Scan for the cell matching the given text and deliver its (x, y) coordinate at center. 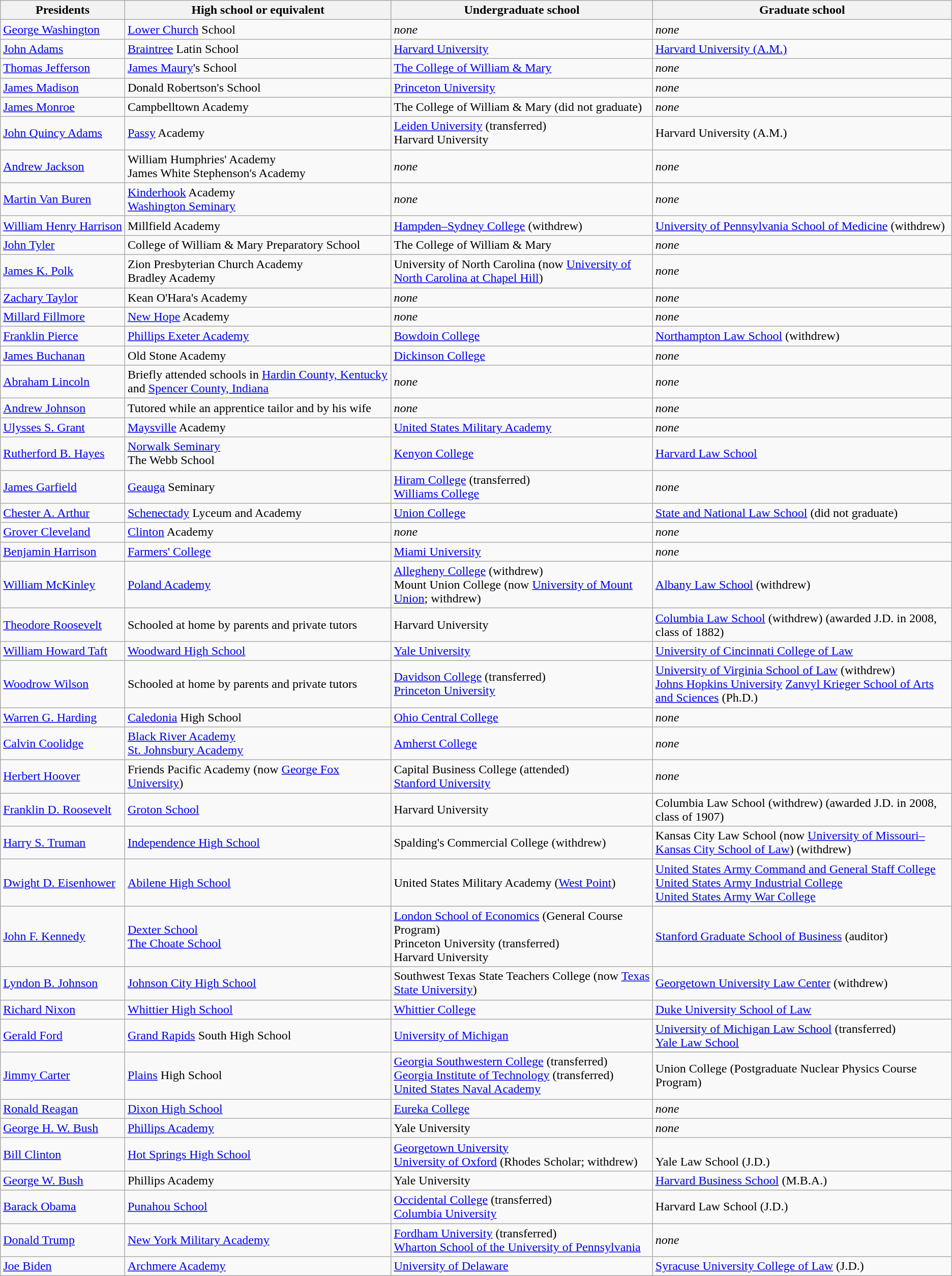
Amherst College (522, 744)
State and National Law School (did not graduate) (802, 513)
Andrew Johnson (63, 408)
Grover Cleveland (63, 532)
Geauga Seminary (257, 486)
Zachary Taylor (63, 298)
Presidents (63, 10)
Martin Van Buren (63, 199)
Tutored while an apprentice tailor and by his wife (257, 408)
Campbelltown Academy (257, 107)
Franklin D. Roosevelt (63, 810)
University of Virginia School of Law (withdrew)Johns Hopkins University Zanvyl Krieger School of Arts and Sciences (Ph.D.) (802, 684)
George W. Bush (63, 1180)
Harvard Business School (M.B.A.) (802, 1180)
High school or equivalent (257, 10)
Capital Business College (attended)Stanford University (522, 776)
Ohio Central College (522, 717)
Bowdoin College (522, 336)
Harry S. Truman (63, 843)
Millard Fillmore (63, 317)
Maysville Academy (257, 427)
James Buchanan (63, 356)
London School of Economics (General Course Program)Princeton University (transferred)Harvard University (522, 936)
The College of William & Mary (did not graduate) (522, 107)
Donald Robertson's School (257, 88)
Hot Springs High School (257, 1154)
College of William & Mary Preparatory School (257, 245)
Woodward High School (257, 651)
Undergraduate school (522, 10)
Lower Church School (257, 30)
John F. Kennedy (63, 936)
Benjamin Harrison (63, 552)
Zion Presbyterian Church AcademyBradley Academy (257, 271)
University of North Carolina (now University of North Carolina at Chapel Hill) (522, 271)
George Washington (63, 30)
Princeton University (522, 88)
Old Stone Academy (257, 356)
Spalding's Commercial College (withdrew) (522, 843)
James Garfield (63, 486)
Northampton Law School (withdrew) (802, 336)
Caledonia High School (257, 717)
Norwalk SeminaryThe Webb School (257, 454)
Southwest Texas State Teachers College (now Texas State University) (522, 983)
Barack Obama (63, 1207)
Archmere Academy (257, 1266)
Kenyon College (522, 454)
Calvin Coolidge (63, 744)
Braintree Latin School (257, 49)
New Hope Academy (257, 317)
Andrew Jackson (63, 166)
William Howard Taft (63, 651)
United States Army Command and General Staff CollegeUnited States Army Industrial CollegeUnited States Army War College (802, 883)
Syracuse University College of Law (J.D.) (802, 1266)
Jimmy Carter (63, 1076)
Punahou School (257, 1207)
New York Military Academy (257, 1239)
Rutherford B. Hayes (63, 454)
Bill Clinton (63, 1154)
Lyndon B. Johnson (63, 983)
Farmers' College (257, 552)
Eureka College (522, 1109)
University of Michigan (522, 1036)
Woodrow Wilson (63, 684)
Franklin Pierce (63, 336)
Briefly attended schools in Hardin County, Kentucky and Spencer County, Indiana (257, 382)
Thomas Jefferson (63, 68)
Kinderhook AcademyWashington Seminary (257, 199)
Albany Law School (withdrew) (802, 585)
Columbia Law School (withdrew) (awarded J.D. in 2008, class of 1907) (802, 810)
Stanford Graduate School of Business (auditor) (802, 936)
Union College (522, 513)
Fordham University (transferred)Wharton School of the University of Pennsylvania (522, 1239)
Donald Trump (63, 1239)
Dwight D. Eisenhower (63, 883)
Union College (Postgraduate Nuclear Physics Course Program) (802, 1076)
Groton School (257, 810)
William McKinley (63, 585)
Kansas City Law School (now University of Missouri–Kansas City School of Law) (withdrew) (802, 843)
Whittier High School (257, 1009)
Richard Nixon (63, 1009)
William Henry Harrison (63, 225)
University of Cincinnati College of Law (802, 651)
Warren G. Harding (63, 717)
Phillips Exeter Academy (257, 336)
Black River AcademySt. Johnsbury Academy (257, 744)
Independence High School (257, 843)
Hiram College (transferred)Williams College (522, 486)
Millfield Academy (257, 225)
John Quincy Adams (63, 133)
Joe Biden (63, 1266)
Duke University School of Law (802, 1009)
Leiden University (transferred)Harvard University (522, 133)
James Madison (63, 88)
Dickinson College (522, 356)
James K. Polk (63, 271)
Passy Academy (257, 133)
Plains High School (257, 1076)
Graduate school (802, 10)
Schenectady Lyceum and Academy (257, 513)
Abraham Lincoln (63, 382)
Ronald Reagan (63, 1109)
Clinton Academy (257, 532)
Harvard Law School (802, 454)
Columbia Law School (withdrew) (awarded J.D. in 2008, class of 1882) (802, 625)
George H. W. Bush (63, 1128)
John Adams (63, 49)
James Maury's School (257, 68)
Hampden–Sydney College (withdrew) (522, 225)
Yale Law School (J.D.) (802, 1154)
Abilene High School (257, 883)
Theodore Roosevelt (63, 625)
Georgia Southwestern College (transferred)Georgia Institute of Technology (transferred)United States Naval Academy (522, 1076)
University of Michigan Law School (transferred)Yale Law School (802, 1036)
Friends Pacific Academy (now George Fox University) (257, 776)
Davidson College (transferred)Princeton University (522, 684)
University of Pennsylvania School of Medicine (withdrew) (802, 225)
Harvard Law School (J.D.) (802, 1207)
William Humphries' AcademyJames White Stephenson's Academy (257, 166)
Georgetown University Law Center (withdrew) (802, 983)
Whittier College (522, 1009)
Miami University (522, 552)
Ulysses S. Grant (63, 427)
Herbert Hoover (63, 776)
Kean O'Hara's Academy (257, 298)
Johnson City High School (257, 983)
Chester A. Arthur (63, 513)
Grand Rapids South High School (257, 1036)
Poland Academy (257, 585)
United States Military Academy (522, 427)
University of Delaware (522, 1266)
United States Military Academy (West Point) (522, 883)
Dixon High School (257, 1109)
Allegheny College (withdrew)Mount Union College (now University of Mount Union; withdrew) (522, 585)
Gerald Ford (63, 1036)
James Monroe (63, 107)
Georgetown UniversityUniversity of Oxford (Rhodes Scholar; withdrew) (522, 1154)
John Tyler (63, 245)
Occidental College (transferred)Columbia University (522, 1207)
Dexter SchoolThe Choate School (257, 936)
